Find where the given text appears and provide that cell's center as (x, y) coordinate. 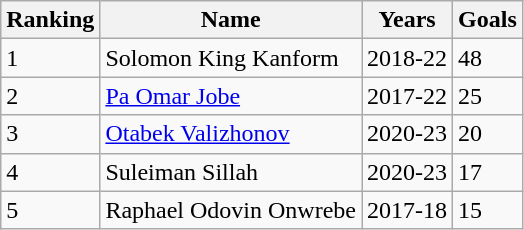
Otabek Valizhonov (231, 134)
Solomon King Kanform (231, 58)
2017-18 (408, 210)
25 (488, 96)
15 (488, 210)
Suleiman Sillah (231, 172)
48 (488, 58)
17 (488, 172)
2 (50, 96)
2018-22 (408, 58)
2017-22 (408, 96)
Pa Omar Jobe (231, 96)
Raphael Odovin Onwrebe (231, 210)
Name (231, 20)
Goals (488, 20)
20 (488, 134)
5 (50, 210)
1 (50, 58)
4 (50, 172)
Years (408, 20)
3 (50, 134)
Ranking (50, 20)
